Identify which cell holds the provided text, then report its (X, Y) central coordinate. 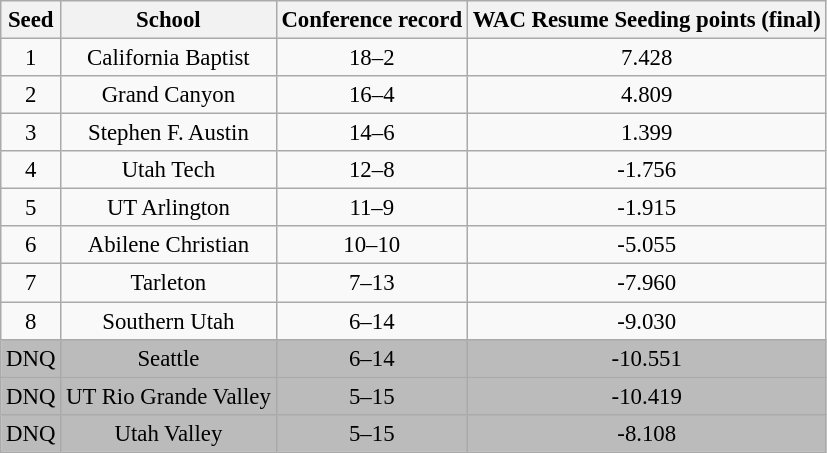
Seed (31, 20)
Stephen F. Austin (168, 133)
Southern Utah (168, 321)
-1.756 (646, 170)
5 (31, 208)
WAC Resume Seeding points (final) (646, 20)
14–6 (372, 133)
7–13 (372, 283)
-5.055 (646, 245)
Utah Tech (168, 170)
1.399 (646, 133)
16–4 (372, 95)
Tarleton (168, 283)
Conference record (372, 20)
12–8 (372, 170)
-10.551 (646, 358)
-7.960 (646, 283)
4.809 (646, 95)
10–10 (372, 245)
UT Arlington (168, 208)
8 (31, 321)
UT Rio Grande Valley (168, 396)
7 (31, 283)
Abilene Christian (168, 245)
School (168, 20)
-10.419 (646, 396)
Grand Canyon (168, 95)
6 (31, 245)
18–2 (372, 58)
1 (31, 58)
-9.030 (646, 321)
-1.915 (646, 208)
7.428 (646, 58)
Seattle (168, 358)
4 (31, 170)
3 (31, 133)
California Baptist (168, 58)
11–9 (372, 208)
Utah Valley (168, 433)
2 (31, 95)
-8.108 (646, 433)
